Return [X, Y] of the center of cell containing provided text 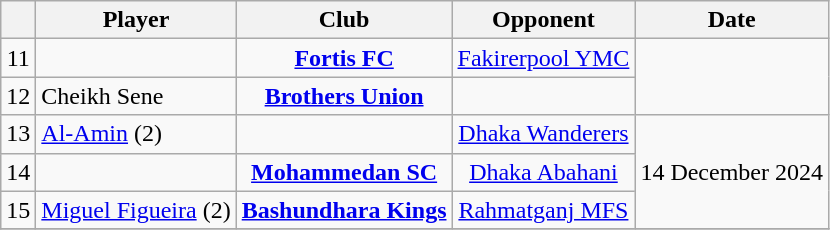
Bashundhara Kings [344, 210]
Fortis FC [344, 58]
Date [732, 20]
Rahmatganj MFS [544, 210]
Player [136, 20]
14 [18, 172]
Al-Amin (2) [136, 134]
14 December 2024 [732, 172]
Mohammedan SC [344, 172]
11 [18, 58]
Cheikh Sene [136, 96]
13 [18, 134]
Opponent [544, 20]
Miguel Figueira (2) [136, 210]
Dhaka Abahani [544, 172]
Club [344, 20]
Brothers Union [344, 96]
Dhaka Wanderers [544, 134]
12 [18, 96]
Fakirerpool YMC [544, 58]
15 [18, 210]
